Find where the given text appears and provide that cell's center as [X, Y] coordinate. 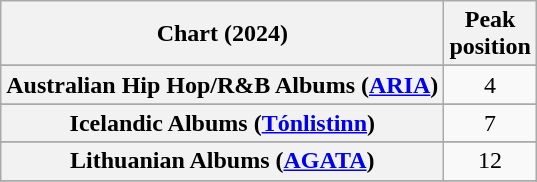
12 [490, 161]
Peakposition [490, 34]
Australian Hip Hop/R&B Albums (ARIA) [222, 85]
7 [490, 123]
Icelandic Albums (Tónlistinn) [222, 123]
Lithuanian Albums (AGATA) [222, 161]
4 [490, 85]
Chart (2024) [222, 34]
